Detect which cell encompasses the target text, then output its [x, y] center coordinate. 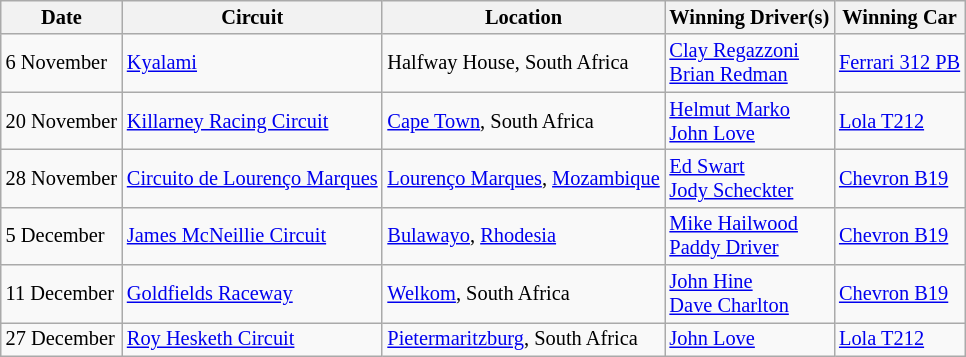
Welkom, South Africa [523, 294]
James McNeillie Circuit [252, 236]
Circuit [252, 17]
Mike Hailwood Paddy Driver [750, 236]
Winning Driver(s) [750, 17]
5 December [62, 236]
6 November [62, 63]
11 December [62, 294]
Helmut Marko John Love [750, 121]
Ed Swart Jody Scheckter [750, 178]
John Love [750, 339]
Halfway House, South Africa [523, 63]
28 November [62, 178]
Date [62, 17]
27 December [62, 339]
20 November [62, 121]
Roy Hesketh Circuit [252, 339]
Bulawayo, Rhodesia [523, 236]
John Hine Dave Charlton [750, 294]
Killarney Racing Circuit [252, 121]
Lourenço Marques, Mozambique [523, 178]
Clay Regazzoni Brian Redman [750, 63]
Winning Car [900, 17]
Goldfields Raceway [252, 294]
Pietermaritzburg, South Africa [523, 339]
Circuito de Lourenço Marques [252, 178]
Ferrari 312 PB [900, 63]
Cape Town, South Africa [523, 121]
Location [523, 17]
Kyalami [252, 63]
